Capture the cell that displays the provided text and extract its (X, Y) central coordinate. 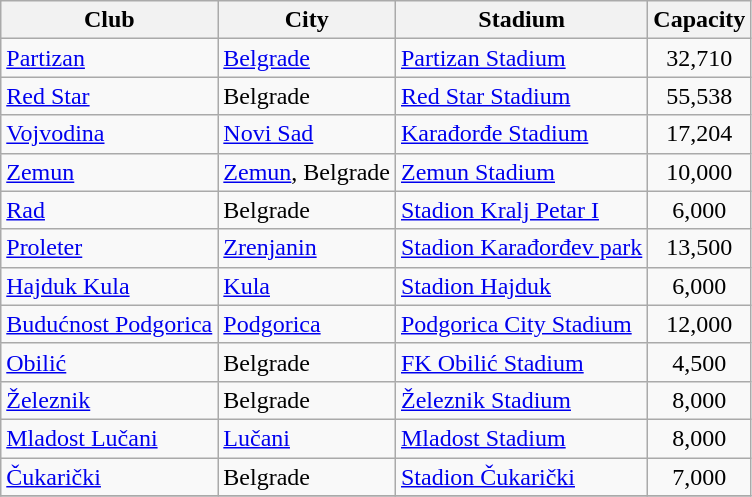
Mladost Stadium (521, 438)
Stadion Kralj Petar I (521, 210)
55,538 (700, 96)
Stadion Hajduk (521, 286)
Karađorđe Stadium (521, 134)
FK Obilić Stadium (521, 362)
Novi Sad (307, 134)
City (307, 20)
10,000 (700, 172)
Proleter (110, 248)
Podgorica (307, 324)
32,710 (700, 58)
7,000 (700, 477)
Mladost Lučani (110, 438)
Stadium (521, 20)
Partizan Stadium (521, 58)
Zemun (110, 172)
Stadion Čukarički (521, 477)
Zemun Stadium (521, 172)
4,500 (700, 362)
Čukarički (110, 477)
Rad (110, 210)
Vojvodina (110, 134)
13,500 (700, 248)
Zrenjanin (307, 248)
Partizan (110, 58)
Lučani (307, 438)
Red Star Stadium (521, 96)
Železnik (110, 400)
Stadion Karađorđev park (521, 248)
Capacity (700, 20)
Club (110, 20)
Zemun, Belgrade (307, 172)
Hajduk Kula (110, 286)
Železnik Stadium (521, 400)
12,000 (700, 324)
17,204 (700, 134)
Red Star (110, 96)
Obilić (110, 362)
Kula (307, 286)
Budućnost Podgorica (110, 324)
Podgorica City Stadium (521, 324)
